For the text-containing cell, return its midpoint in [x, y] coordinate format. 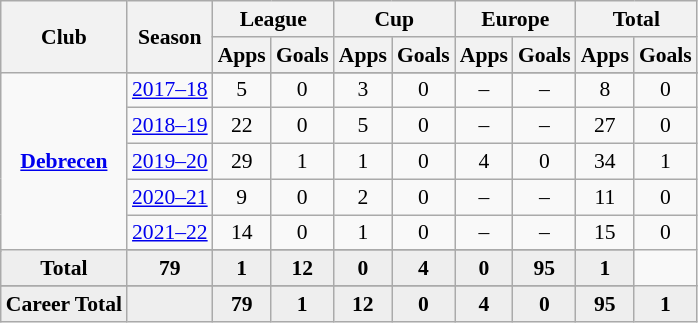
Europe [516, 19]
Career Total [64, 304]
League [274, 19]
29 [242, 162]
Debrecen [64, 161]
14 [242, 233]
22 [242, 126]
2019–20 [170, 162]
2017–18 [170, 90]
2021–22 [170, 233]
2 [363, 197]
9 [242, 197]
11 [605, 197]
2018–19 [170, 126]
Cup [394, 19]
2020–21 [170, 197]
15 [605, 233]
8 [605, 90]
34 [605, 162]
Club [64, 36]
27 [605, 126]
Season [170, 36]
3 [363, 90]
